Find where the given text appears and provide that cell's center as (X, Y) coordinate. 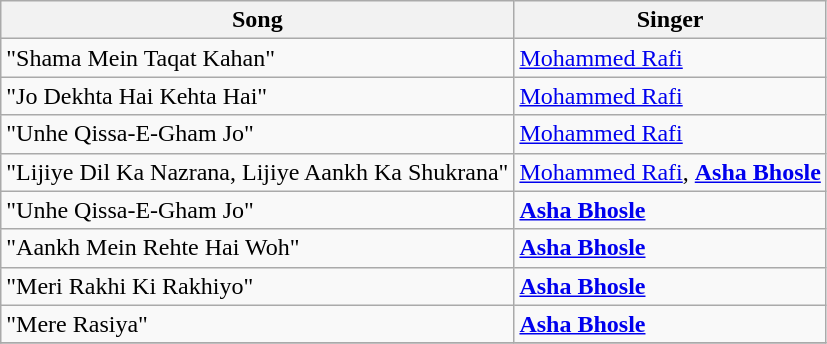
Song (258, 20)
"Meri Rakhi Ki Rakhiyo" (258, 286)
"Aankh Mein Rehte Hai Woh" (258, 248)
Singer (670, 20)
Mohammed Rafi, Asha Bhosle (670, 172)
"Lijiye Dil Ka Nazrana, Lijiye Aankh Ka Shukrana" (258, 172)
"Shama Mein Taqat Kahan" (258, 58)
"Jo Dekhta Hai Kehta Hai" (258, 96)
"Mere Rasiya" (258, 324)
